For the text-containing cell, return its midpoint in (X, Y) coordinate format. 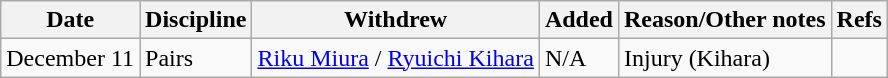
Riku Miura / Ryuichi Kihara (396, 58)
Pairs (196, 58)
Reason/Other notes (724, 20)
Refs (859, 20)
Injury (Kihara) (724, 58)
Added (578, 20)
Discipline (196, 20)
Withdrew (396, 20)
N/A (578, 58)
December 11 (70, 58)
Date (70, 20)
